Identify which cell holds the provided text, then report its (X, Y) central coordinate. 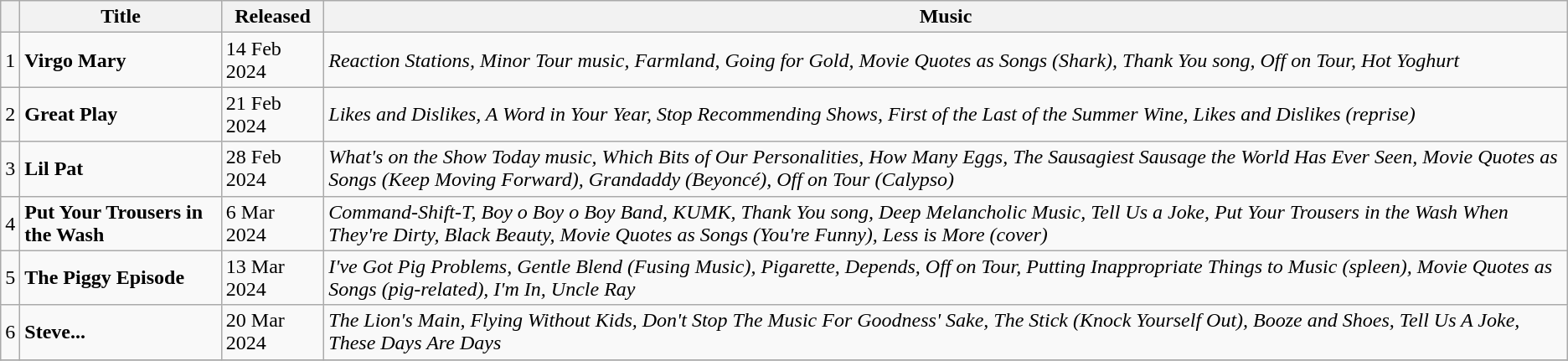
Reaction Stations, Minor Tour music, Farmland, Going for Gold, Movie Quotes as Songs (Shark), Thank You song, Off on Tour, Hot Yoghurt (946, 60)
28 Feb 2024 (272, 169)
Virgo Mary (121, 60)
Music (946, 17)
4 (10, 223)
6 (10, 332)
The Piggy Episode (121, 278)
Put Your Trousers in the Wash (121, 223)
14 Feb 2024 (272, 60)
1 (10, 60)
Released (272, 17)
13 Mar 2024 (272, 278)
Lil Pat (121, 169)
Great Play (121, 114)
Steve... (121, 332)
21 Feb 2024 (272, 114)
2 (10, 114)
3 (10, 169)
6 Mar 2024 (272, 223)
5 (10, 278)
Title (121, 17)
Likes and Dislikes, A Word in Your Year, Stop Recommending Shows, First of the Last of the Summer Wine, Likes and Dislikes (reprise) (946, 114)
20 Mar 2024 (272, 332)
